Locate the cell with the specified text and output its (X, Y) center coordinate. 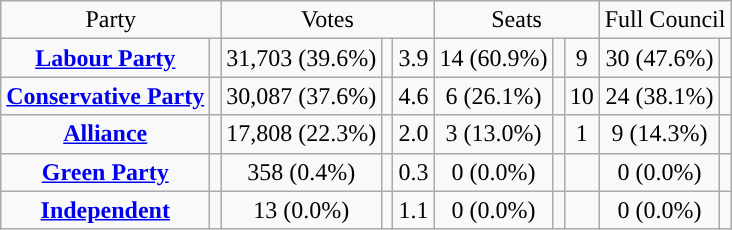
24 (38.1%) (660, 96)
14 (60.9%) (494, 58)
Votes (328, 20)
3.9 (414, 58)
30,087 (37.6%) (302, 96)
13 (0.0%) (302, 210)
0.3 (414, 172)
2.0 (414, 134)
17,808 (22.3%) (302, 134)
1 (582, 134)
Green Party (106, 172)
Independent (106, 210)
30 (47.6%) (660, 58)
4.6 (414, 96)
Party (111, 20)
358 (0.4%) (302, 172)
Conservative Party (106, 96)
Alliance (106, 134)
10 (582, 96)
Full Council (665, 20)
9 (14.3%) (660, 134)
Seats (516, 20)
6 (26.1%) (494, 96)
1.1 (414, 210)
9 (582, 58)
31,703 (39.6%) (302, 58)
3 (13.0%) (494, 134)
Labour Party (106, 58)
